Scan for the cell matching the given text and deliver its (x, y) coordinate at center. 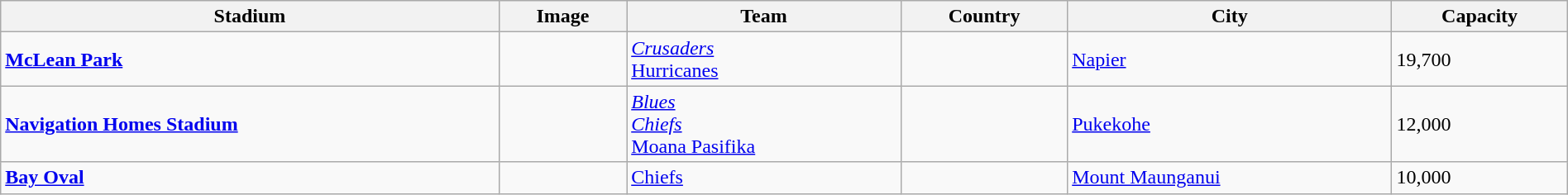
12,000 (1480, 124)
10,000 (1480, 178)
Crusaders Hurricanes (764, 59)
Napier (1230, 59)
19,700 (1480, 59)
City (1230, 17)
Country (984, 17)
Image (562, 17)
Mount Maunganui (1230, 178)
Chiefs (764, 178)
Navigation Homes Stadium (250, 124)
Blues Chiefs Moana Pasifika (764, 124)
Team (764, 17)
Pukekohe (1230, 124)
McLean Park (250, 59)
Capacity (1480, 17)
Bay Oval (250, 178)
Stadium (250, 17)
